Determine the [x, y] coordinate at the center of the cell enclosing the given text.  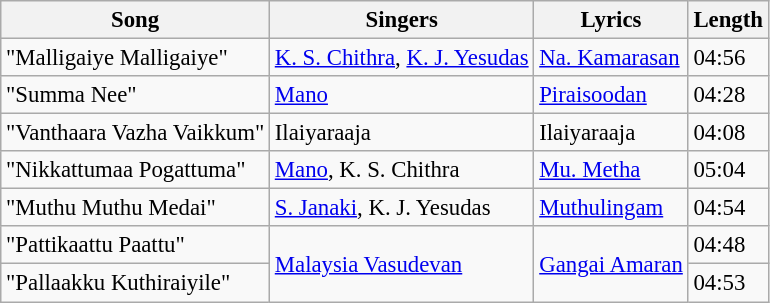
04:56 [728, 58]
Mano [401, 95]
Length [728, 20]
04:08 [728, 133]
S. Janaki, K. J. Yesudas [401, 208]
Mu. Metha [611, 170]
K. S. Chithra, K. J. Yesudas [401, 58]
Muthulingam [611, 208]
Mano, K. S. Chithra [401, 170]
05:04 [728, 170]
Piraisoodan [611, 95]
Singers [401, 20]
"Pattikaattu Paattu" [136, 245]
04:54 [728, 208]
Song [136, 20]
"Muthu Muthu Medai" [136, 208]
"Summa Nee" [136, 95]
04:53 [728, 283]
Na. Kamarasan [611, 58]
"Pallaakku Kuthiraiyile" [136, 283]
"Malligaiye Malligaiye" [136, 58]
04:28 [728, 95]
04:48 [728, 245]
"Vanthaara Vazha Vaikkum" [136, 133]
"Nikkattumaa Pogattuma" [136, 170]
Malaysia Vasudevan [401, 264]
Lyrics [611, 20]
Gangai Amaran [611, 264]
